Capture the cell that displays the provided text and extract its [X, Y] central coordinate. 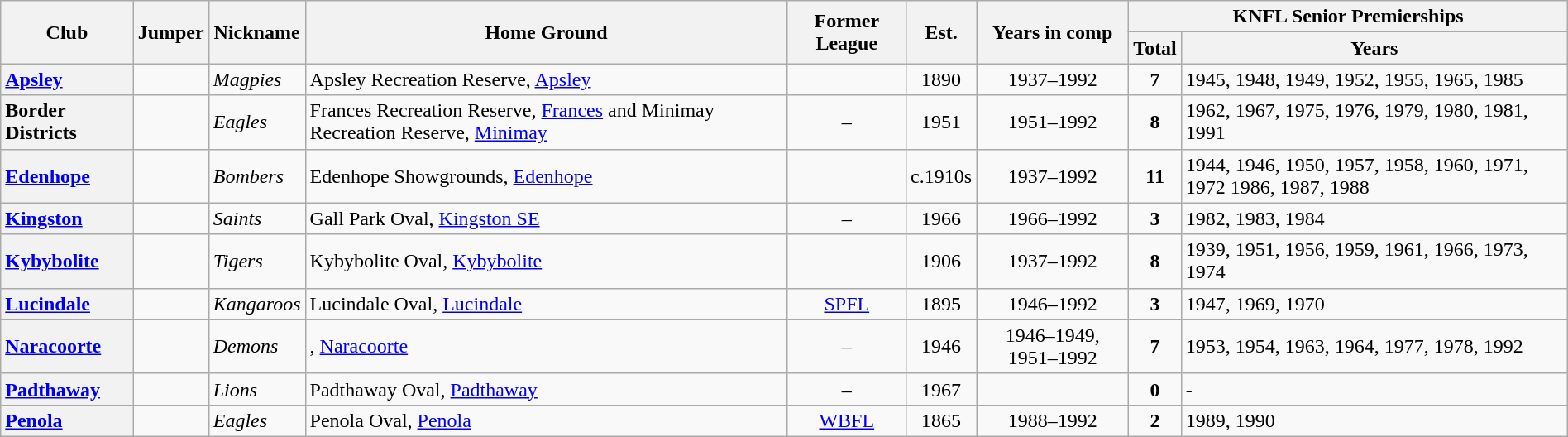
1895 [941, 304]
Lucindale [67, 304]
WBFL [847, 420]
Edenhope Showgrounds, Edenhope [546, 175]
1947, 1969, 1970 [1374, 304]
Club [67, 32]
Gall Park Oval, Kingston SE [546, 218]
Bombers [256, 175]
SPFL [847, 304]
1939, 1951, 1956, 1959, 1961, 1966, 1973, 1974 [1374, 262]
Frances Recreation Reserve, Frances and Minimay Recreation Reserve, Minimay [546, 122]
Padthaway Oval, Padthaway [546, 389]
1989, 1990 [1374, 420]
1951–1992 [1053, 122]
1944, 1946, 1950, 1957, 1958, 1960, 1971, 1972 1986, 1987, 1988 [1374, 175]
Penola Oval, Penola [546, 420]
Years in comp [1053, 32]
Kangaroos [256, 304]
0 [1155, 389]
1982, 1983, 1984 [1374, 218]
Nickname [256, 32]
Apsley Recreation Reserve, Apsley [546, 79]
1946–1949, 1951–1992 [1053, 346]
1962, 1967, 1975, 1976, 1979, 1980, 1981, 1991 [1374, 122]
1890 [941, 79]
, Naracoorte [546, 346]
1906 [941, 262]
1988–1992 [1053, 420]
1945, 1948, 1949, 1952, 1955, 1965, 1985 [1374, 79]
1951 [941, 122]
Border Districts [67, 122]
Apsley [67, 79]
Jumper [170, 32]
1946–1992 [1053, 304]
Former League [847, 32]
1953, 1954, 1963, 1964, 1977, 1978, 1992 [1374, 346]
1966 [941, 218]
Lucindale Oval, Lucindale [546, 304]
Lions [256, 389]
Years [1374, 48]
Kingston [67, 218]
Est. [941, 32]
Tigers [256, 262]
Magpies [256, 79]
Penola [67, 420]
Kybybolite [67, 262]
Saints [256, 218]
1967 [941, 389]
2 [1155, 420]
Edenhope [67, 175]
Home Ground [546, 32]
KNFL Senior Premierships [1348, 17]
Padthaway [67, 389]
Kybybolite Oval, Kybybolite [546, 262]
1865 [941, 420]
1946 [941, 346]
Total [1155, 48]
- [1374, 389]
Naracoorte [67, 346]
1966–1992 [1053, 218]
Demons [256, 346]
c.1910s [941, 175]
11 [1155, 175]
